Return the [x, y] coordinate for the center point of the cell that contains the specified text.  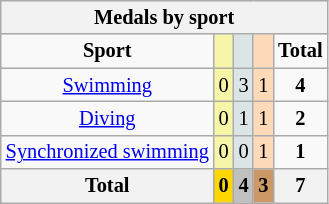
Sport [108, 51]
Swimming [108, 85]
Medals by sport [164, 17]
Diving [108, 118]
Synchronized swimming [108, 152]
2 [300, 118]
7 [300, 186]
